Search for the cell housing the specified text and yield its (x, y) center coordinate. 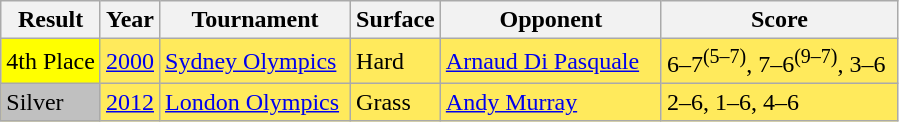
Grass (396, 102)
Silver (51, 102)
Result (51, 20)
6–7(5–7), 7–6(9–7), 3–6 (779, 62)
Sydney Olympics (256, 62)
Hard (396, 62)
Surface (396, 20)
Year (130, 20)
2000 (130, 62)
2–6, 1–6, 4–6 (779, 102)
Arnaud Di Pasquale (550, 62)
2012 (130, 102)
Tournament (256, 20)
London Olympics (256, 102)
Score (779, 20)
4th Place (51, 62)
Opponent (550, 20)
Andy Murray (550, 102)
